From the cell containing the given text, extract its center point as [X, Y] coordinate. 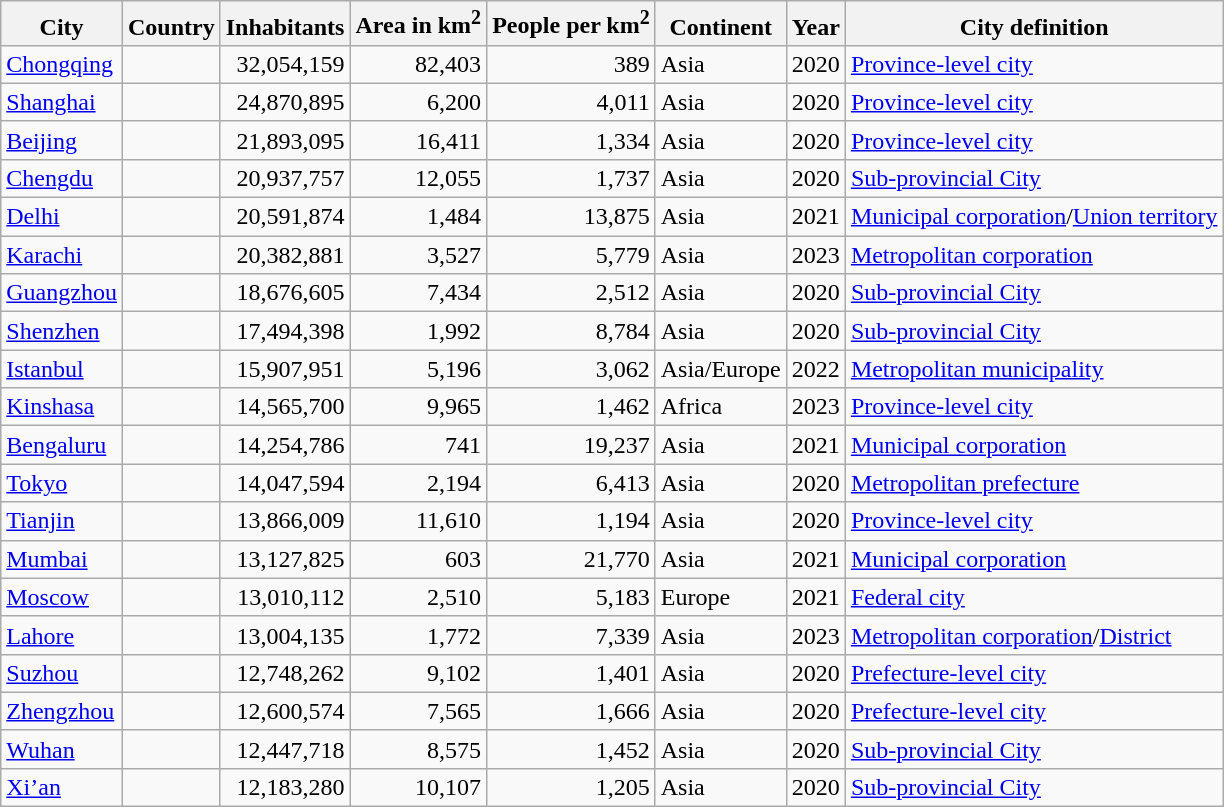
14,254,786 [285, 445]
Chengdu [62, 178]
Mumbai [62, 559]
Moscow [62, 597]
1,992 [418, 331]
11,610 [418, 521]
16,411 [418, 140]
Federal city [1034, 597]
2,512 [572, 293]
4,011 [572, 102]
9,102 [418, 673]
12,600,574 [285, 711]
7,565 [418, 711]
8,575 [418, 749]
Xi’an [62, 787]
21,770 [572, 559]
5,196 [418, 369]
14,565,700 [285, 407]
82,403 [418, 64]
6,413 [572, 483]
Europe [720, 597]
Guangzhou [62, 293]
12,055 [418, 178]
Karachi [62, 255]
1,484 [418, 217]
603 [418, 559]
City [62, 24]
17,494,398 [285, 331]
Metropolitan municipality [1034, 369]
Delhi [62, 217]
Chongqing [62, 64]
Kinshasa [62, 407]
2,510 [418, 597]
5,183 [572, 597]
5,779 [572, 255]
Year [816, 24]
13,010,112 [285, 597]
14,047,594 [285, 483]
20,591,874 [285, 217]
12,183,280 [285, 787]
19,237 [572, 445]
3,527 [418, 255]
9,965 [418, 407]
Istanbul [62, 369]
1,737 [572, 178]
Shanghai [62, 102]
1,194 [572, 521]
Shenzhen [62, 331]
Area in km2 [418, 24]
Continent [720, 24]
1,205 [572, 787]
City definition [1034, 24]
21,893,095 [285, 140]
12,447,718 [285, 749]
7,339 [572, 635]
20,937,757 [285, 178]
Inhabitants [285, 24]
389 [572, 64]
Municipal corporation/Union territory [1034, 217]
12,748,262 [285, 673]
Country [171, 24]
Bengaluru [62, 445]
Beijing [62, 140]
1,334 [572, 140]
People per km2 [572, 24]
1,401 [572, 673]
Africa [720, 407]
13,875 [572, 217]
Tianjin [62, 521]
Metropolitan corporation [1034, 255]
13,004,135 [285, 635]
Wuhan [62, 749]
13,866,009 [285, 521]
Tokyo [62, 483]
13,127,825 [285, 559]
15,907,951 [285, 369]
20,382,881 [285, 255]
3,062 [572, 369]
1,462 [572, 407]
7,434 [418, 293]
6,200 [418, 102]
741 [418, 445]
Zhengzhou [62, 711]
Lahore [62, 635]
2022 [816, 369]
Metropolitan corporation/District [1034, 635]
18,676,605 [285, 293]
2,194 [418, 483]
1,666 [572, 711]
Metropolitan prefecture [1034, 483]
1,772 [418, 635]
10,107 [418, 787]
24,870,895 [285, 102]
Suzhou [62, 673]
32,054,159 [285, 64]
Asia/Europe [720, 369]
8,784 [572, 331]
1,452 [572, 749]
